Search for the cell housing the specified text and yield its [x, y] center coordinate. 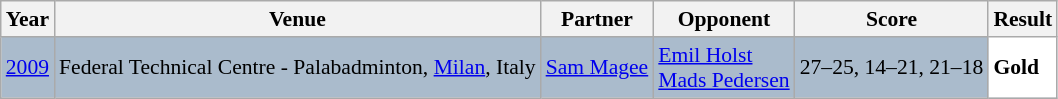
Gold [1022, 68]
Year [28, 19]
Federal Technical Centre - Palabadminton, Milan, Italy [298, 68]
Venue [298, 19]
2009 [28, 68]
27–25, 14–21, 21–18 [892, 68]
Sam Magee [598, 68]
Partner [598, 19]
Result [1022, 19]
Opponent [724, 19]
Emil Holst Mads Pedersen [724, 68]
Score [892, 19]
